Scan for the cell matching the given text and deliver its [X, Y] coordinate at center. 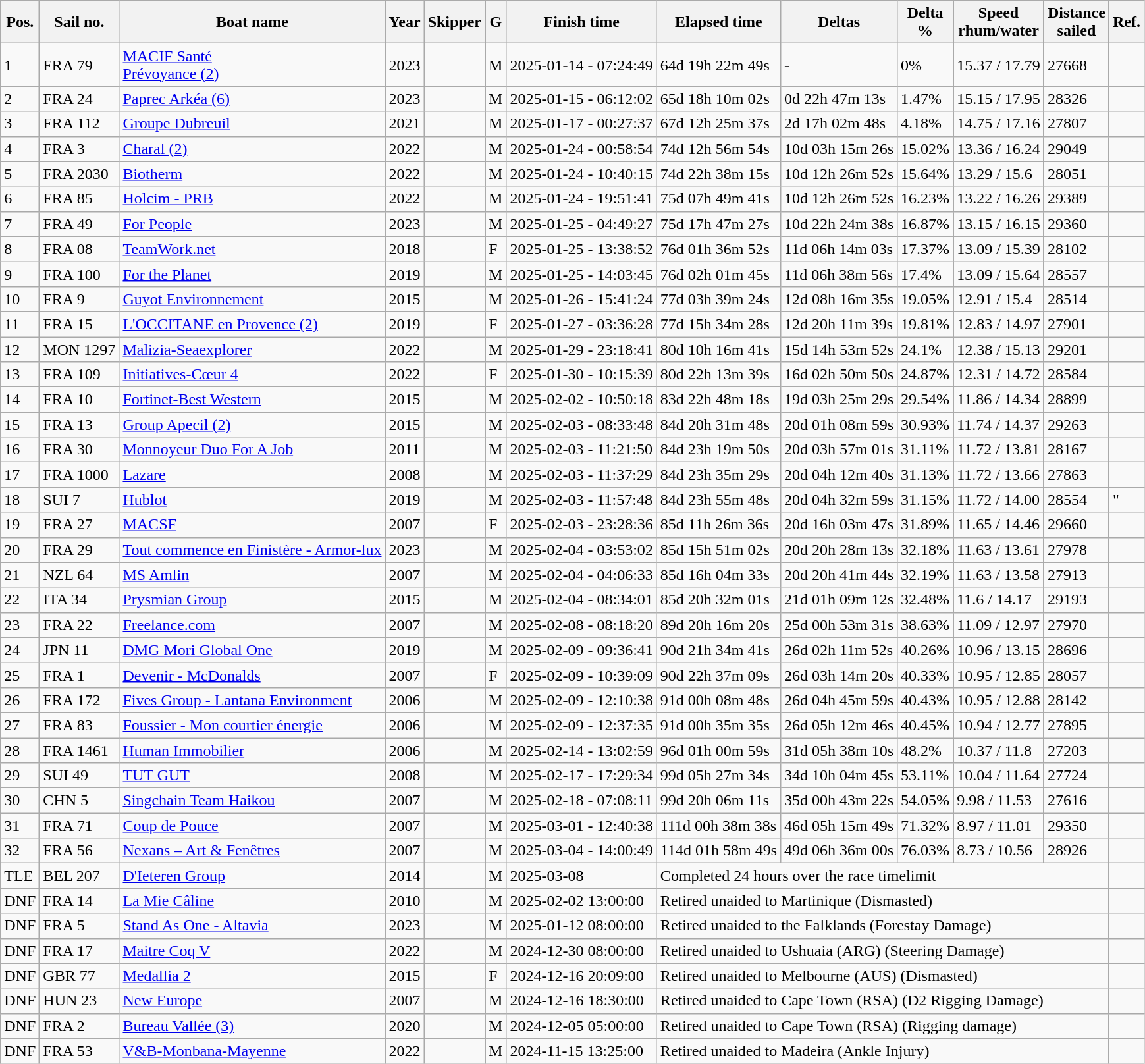
2025-02-09 - 12:37:35 [581, 725]
16.87% [926, 224]
25d 00h 53m 31s [839, 625]
27901 [1076, 324]
Retired unaided to Cape Town (RSA) (Rigging damage) [882, 1026]
75d 17h 47m 27s [718, 224]
13 [20, 375]
Elapsed time [718, 22]
Fortinet-Best Western [252, 400]
FRA 112 [79, 124]
2025-02-03 - 11:37:29 [581, 475]
ITA 34 [79, 600]
29360 [1076, 224]
2025-01-25 - 14:03:45 [581, 274]
85d 16h 04m 33s [718, 575]
2024-12-16 20:09:00 [581, 976]
29.54% [926, 400]
Singchain Team Haikou [252, 801]
Sail no. [79, 22]
FRA 100 [79, 274]
49d 06h 36m 00s [839, 851]
11d 06h 14m 03s [839, 249]
80d 22h 13m 39s [718, 375]
27913 [1076, 575]
2025-01-25 - 13:38:52 [581, 249]
13.29 / 15.6 [999, 174]
Speed rhum/water [999, 22]
2025-01-17 - 00:27:37 [581, 124]
2025-01-26 - 15:41:24 [581, 299]
Retired unaided to Madeira (Ankle Injury) [882, 1051]
2010 [404, 901]
28899 [1076, 400]
10 [20, 299]
28926 [1076, 851]
27668 [1076, 65]
FRA 2030 [79, 174]
16.23% [926, 199]
5 [20, 174]
Retired unaided to Melbourne (AUS) (Dismasted) [882, 976]
Retired unaided to Cape Town (RSA) (D2 Rigging Damage) [882, 1001]
2 [20, 99]
76d 02h 01m 45s [718, 274]
Retired unaided to Ushuaia (ARG) (Steering Damage) [882, 951]
20d 04h 12m 40s [839, 475]
12.91 / 15.4 [999, 299]
13.09 / 15.39 [999, 249]
FRA 71 [79, 826]
16 [20, 450]
FRA 2 [79, 1026]
74d 22h 38m 15s [718, 174]
For the Planet [252, 274]
2025-01-14 - 07:24:49 [581, 65]
12d 20h 11m 39s [839, 324]
2024-12-05 05:00:00 [581, 1026]
FRA 172 [79, 700]
28326 [1076, 99]
Skipper [454, 22]
12.83 / 14.97 [999, 324]
2025-02-09 - 10:39:09 [581, 675]
FRA 53 [79, 1051]
L'OCCITANE en Provence (2) [252, 324]
10.95 / 12.88 [999, 700]
91d 00h 35m 35s [718, 725]
Ref. [1126, 22]
14 [20, 400]
11.74 / 14.37 [999, 425]
77d 15h 34m 28s [718, 324]
29049 [1076, 149]
28051 [1076, 174]
4 [20, 149]
17 [20, 475]
0d 22h 47m 13s [839, 99]
9.98 / 11.53 [999, 801]
89d 20h 16m 20s [718, 625]
8.97 / 11.01 [999, 826]
NZL 64 [79, 575]
2024-12-30 08:00:00 [581, 951]
28584 [1076, 375]
CHN 5 [79, 801]
27970 [1076, 625]
28167 [1076, 450]
Paprec Arkéa (6) [252, 99]
84d 23h 19m 50s [718, 450]
38.63% [926, 625]
2025-02-02 - 10:50:18 [581, 400]
19 [20, 525]
28 [20, 750]
2024-12-16 18:30:00 [581, 1001]
26d 04h 45m 59s [839, 700]
11 [20, 324]
Freelance.com [252, 625]
2025-03-04 - 14:00:49 [581, 851]
2025-01-24 - 00:58:54 [581, 149]
21 [20, 575]
La Mie Câline [252, 901]
TLE [20, 876]
31.11% [926, 450]
HUN 23 [79, 1001]
FRA 1 [79, 675]
Foussier - Mon courtier énergie [252, 725]
MON 1297 [79, 350]
28696 [1076, 650]
19d 03h 25m 29s [839, 400]
28102 [1076, 249]
Group Apecil (2) [252, 425]
2025-02-04 - 03:53:02 [581, 550]
Lazare [252, 475]
Coup de Pouce [252, 826]
114d 01h 58m 49s [718, 851]
83d 22h 48m 18s [718, 400]
G [496, 22]
27895 [1076, 725]
V&B-Monbana-Mayenne [252, 1051]
2025-03-01 - 12:40:38 [581, 826]
6 [20, 199]
84d 20h 31m 48s [718, 425]
FRA 83 [79, 725]
22 [20, 600]
FRA 1461 [79, 750]
31.89% [926, 525]
2025-02-03 - 08:33:48 [581, 425]
2025-02-02 13:00:00 [581, 901]
21d 01h 09m 12s [839, 600]
12.31 / 14.72 [999, 375]
26d 05h 12m 46s [839, 725]
10.95 / 12.85 [999, 675]
15d 14h 53m 52s [839, 350]
32.48% [926, 600]
12.38 / 15.13 [999, 350]
1.47% [926, 99]
FRA 79 [79, 65]
111d 00h 38m 38s [718, 826]
Retired unaided to the Falklands (Forestay Damage) [882, 926]
SUI 49 [79, 776]
Retired unaided to Martinique (Dismasted) [882, 901]
85d 15h 51m 02s [718, 550]
13.09 / 15.64 [999, 274]
Completed 24 hours over the race timelimit [882, 876]
17.37% [926, 249]
TUT GUT [252, 776]
40.26% [926, 650]
2025-02-09 - 09:36:41 [581, 650]
13.36 / 16.24 [999, 149]
JPN 11 [79, 650]
2011 [404, 450]
19.81% [926, 324]
10d 22h 24m 38s [839, 224]
20d 16h 03m 47s [839, 525]
2025-02-04 - 08:34:01 [581, 600]
New Europe [252, 1001]
TeamWork.net [252, 249]
11.86 / 14.34 [999, 400]
28142 [1076, 700]
76d 01h 36m 52s [718, 249]
Biotherm [252, 174]
35d 00h 43m 22s [839, 801]
40.43% [926, 700]
Finish time [581, 22]
29193 [1076, 600]
48.2% [926, 750]
28057 [1076, 675]
MACSF [252, 525]
FRA 30 [79, 450]
FRA 49 [79, 224]
27203 [1076, 750]
2025-02-08 - 08:18:20 [581, 625]
29201 [1076, 350]
FRA 1000 [79, 475]
26 [20, 700]
29350 [1076, 826]
15.37 / 17.79 [999, 65]
2020 [404, 1026]
2025-02-03 - 23:28:36 [581, 525]
FRA 15 [79, 324]
Delta% [926, 22]
8 [20, 249]
19.05% [926, 299]
2025-02-09 - 12:10:38 [581, 700]
14.75 / 17.16 [999, 124]
1 [20, 65]
77d 03h 39m 24s [718, 299]
FRA 56 [79, 851]
15 [20, 425]
28554 [1076, 500]
Guyot Environnement [252, 299]
Year [404, 22]
91d 00h 08m 48s [718, 700]
Fives Group - Lantana Environment [252, 700]
DMG Mori Global One [252, 650]
Bureau Vallée (3) [252, 1026]
20d 03h 57m 01s [839, 450]
24.1% [926, 350]
29660 [1076, 525]
71.32% [926, 826]
11.65 / 14.46 [999, 525]
8.73 / 10.56 [999, 851]
Monnoyeur Duo For A Job [252, 450]
0% [926, 65]
32 [20, 851]
2025-01-12 08:00:00 [581, 926]
2025-01-25 - 04:49:27 [581, 224]
84d 23h 55m 48s [718, 500]
D'Ieteren Group [252, 876]
11.72 / 14.00 [999, 500]
76.03% [926, 851]
11.72 / 13.66 [999, 475]
65d 18h 10m 02s [718, 99]
2025-01-24 - 19:51:41 [581, 199]
12d 08h 16m 35s [839, 299]
3 [20, 124]
Nexans – Art & Fenêtres [252, 851]
Boat name [252, 22]
90d 22h 37m 09s [718, 675]
85d 20h 32m 01s [718, 600]
75d 07h 49m 41s [718, 199]
FRA 13 [79, 425]
Groupe Dubreuil [252, 124]
13.22 / 16.26 [999, 199]
27724 [1076, 776]
11.63 / 13.61 [999, 550]
84d 23h 35m 29s [718, 475]
2014 [404, 876]
BEL 207 [79, 876]
MACIF SantéPrévoyance (2) [252, 65]
13.15 / 16.15 [999, 224]
Human Immobilier [252, 750]
2025-02-03 - 11:57:48 [581, 500]
10.37 / 11.8 [999, 750]
10.94 / 12.77 [999, 725]
34d 10h 04m 45s [839, 776]
2025-01-29 - 23:18:41 [581, 350]
FRA 85 [79, 199]
FRA 08 [79, 249]
" [1126, 500]
11.63 / 13.58 [999, 575]
Holcim - PRB [252, 199]
16d 02h 50m 50s [839, 375]
20 [20, 550]
FRA 27 [79, 525]
85d 11h 26m 36s [718, 525]
FRA 5 [79, 926]
15.15 / 17.95 [999, 99]
2025-01-27 - 03:36:28 [581, 324]
27807 [1076, 124]
67d 12h 25m 37s [718, 124]
31.15% [926, 500]
Prysmian Group [252, 600]
7 [20, 224]
2025-01-24 - 10:40:15 [581, 174]
99d 20h 06m 11s [718, 801]
Maitre Coq V [252, 951]
32.18% [926, 550]
FRA 22 [79, 625]
11.6 / 14.17 [999, 600]
27616 [1076, 801]
- [839, 65]
30.93% [926, 425]
2025-02-04 - 04:06:33 [581, 575]
20d 04h 32m 59s [839, 500]
FRA 109 [79, 375]
29 [20, 776]
2024-11-15 13:25:00 [581, 1051]
25 [20, 675]
Distancesailed [1076, 22]
24.87% [926, 375]
11.72 / 13.81 [999, 450]
12 [20, 350]
30 [20, 801]
27978 [1076, 550]
90d 21h 34m 41s [718, 650]
26d 03h 14m 20s [839, 675]
29389 [1076, 199]
FRA 3 [79, 149]
27863 [1076, 475]
FRA 14 [79, 901]
28514 [1076, 299]
SUI 7 [79, 500]
31d 05h 38m 10s [839, 750]
Deltas [839, 22]
15.02% [926, 149]
80d 10h 16m 41s [718, 350]
Devenir - McDonalds [252, 675]
31 [20, 826]
2025-01-15 - 06:12:02 [581, 99]
Tout commence en Finistère - Armor-lux [252, 550]
26d 02h 11m 52s [839, 650]
20d 20h 28m 13s [839, 550]
10.96 / 13.15 [999, 650]
2025-02-03 - 11:21:50 [581, 450]
15.64% [926, 174]
Stand As One - Altavia [252, 926]
40.33% [926, 675]
46d 05h 15m 49s [839, 826]
2025-02-14 - 13:02:59 [581, 750]
2025-01-30 - 10:15:39 [581, 375]
2025-03-08 [581, 876]
4.18% [926, 124]
2025-02-17 - 17:29:34 [581, 776]
GBR 77 [79, 976]
18 [20, 500]
23 [20, 625]
For People [252, 224]
99d 05h 27m 34s [718, 776]
20d 01h 08m 59s [839, 425]
31.13% [926, 475]
Pos. [20, 22]
10d 03h 15m 26s [839, 149]
Medallia 2 [252, 976]
2d 17h 02m 48s [839, 124]
11d 06h 38m 56s [839, 274]
FRA 10 [79, 400]
Charal (2) [252, 149]
29263 [1076, 425]
74d 12h 56m 54s [718, 149]
32.19% [926, 575]
Initiatives-Cœur 4 [252, 375]
2025-02-18 - 07:08:11 [581, 801]
2021 [404, 124]
2018 [404, 249]
53.11% [926, 776]
10.04 / 11.64 [999, 776]
FRA 9 [79, 299]
FRA 17 [79, 951]
Hublot [252, 500]
FRA 24 [79, 99]
20d 20h 41m 44s [839, 575]
96d 01h 00m 59s [718, 750]
27 [20, 725]
54.05% [926, 801]
9 [20, 274]
28557 [1076, 274]
Malizia-Seaexplorer [252, 350]
40.45% [926, 725]
MS Amlin [252, 575]
24 [20, 650]
FRA 29 [79, 550]
11.09 / 12.97 [999, 625]
17.4% [926, 274]
64d 19h 22m 49s [718, 65]
